Output the (X, Y) coordinate of the center of the cell containing the given text.  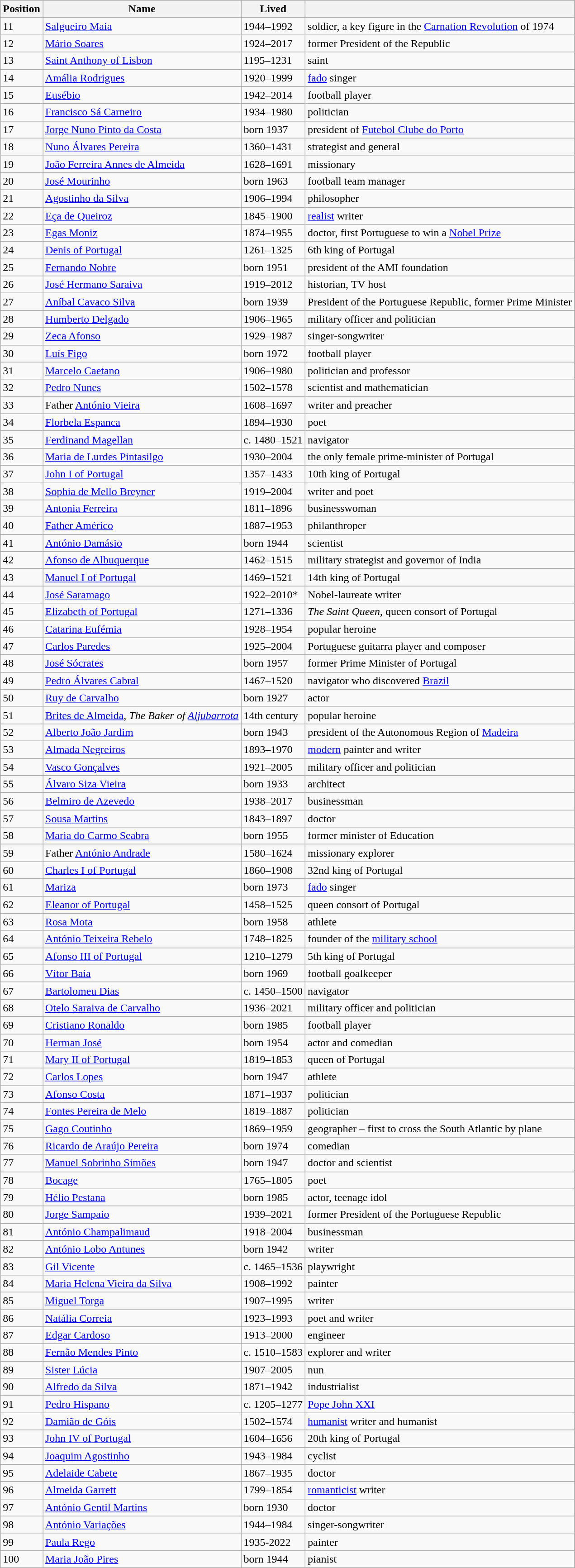
humanist writer and humanist (440, 1421)
Fernão Mendes Pinto (142, 1353)
Otelo Saraiva de Carvalho (142, 1008)
91 (22, 1404)
13 (22, 61)
1765–1805 (273, 1180)
Carlos Paredes (142, 646)
José Mourinho (142, 181)
47 (22, 646)
55 (22, 784)
José Hermano Saraiva (142, 285)
65 (22, 956)
Hélio Pestana (142, 1197)
35 (22, 439)
actor, teenage idol (440, 1197)
playwright (440, 1266)
1887–1953 (273, 526)
10th king of Portugal (440, 474)
born 1942 (273, 1249)
1943–1984 (273, 1456)
born 1972 (273, 353)
founder of the military school (440, 939)
former President of the Portuguese Republic (440, 1215)
44 (22, 595)
Father Américo (142, 526)
philanthroper (440, 526)
Francisco Sá Carneiro (142, 112)
António Gentil Martins (142, 1507)
94 (22, 1456)
6th king of Portugal (440, 250)
16 (22, 112)
president of Futebol Clube do Porto (440, 129)
Afonso III of Portugal (142, 956)
54 (22, 767)
1924–2017 (273, 43)
1748–1825 (273, 939)
31 (22, 371)
1357–1433 (273, 474)
1869–1959 (273, 1129)
The Saint Queen, queen consort of Portugal (440, 612)
born 1955 (273, 836)
70 (22, 1042)
78 (22, 1180)
96 (22, 1490)
32 (22, 388)
1867–1935 (273, 1473)
84 (22, 1283)
Jorge Nuno Pinto da Costa (142, 129)
John IV of Portugal (142, 1439)
99 (22, 1542)
Afonso Costa (142, 1094)
missionary (440, 164)
Position (22, 9)
Natália Correia (142, 1318)
John I of Portugal (142, 474)
born 1969 (273, 973)
soldier, a key figure in the Carnation Revolution of 1974 (440, 26)
born 1927 (273, 698)
95 (22, 1473)
President of the Portuguese Republic, former Prime Minister (440, 302)
Fernando Nobre (142, 267)
49 (22, 681)
Salgueiro Maia (142, 26)
19 (22, 164)
60 (22, 870)
military strategist and governor of India (440, 560)
c. 1450–1500 (273, 991)
António Lobo Antunes (142, 1249)
geographer – first to cross the South Atlantic by plane (440, 1129)
Father António Andrade (142, 853)
1906–1980 (273, 371)
1925–2004 (273, 646)
1467–1520 (273, 681)
1935-2022 (273, 1542)
56 (22, 801)
Alfredo da Silva (142, 1387)
Mariza (142, 887)
26 (22, 285)
77 (22, 1163)
doctor, first Portuguese to win a Nobel Prize (440, 233)
Cristiano Ronaldo (142, 1025)
22 (22, 216)
1928–1954 (273, 629)
51 (22, 715)
42 (22, 560)
50 (22, 698)
25 (22, 267)
81 (22, 1232)
72 (22, 1077)
Elizabeth of Portugal (142, 612)
76 (22, 1146)
football team manager (440, 181)
28 (22, 319)
1608–1697 (273, 405)
Pedro Álvares Cabral (142, 681)
1261–1325 (273, 250)
Egas Moniz (142, 233)
58 (22, 836)
88 (22, 1353)
1913–2000 (273, 1335)
1934–1980 (273, 112)
c. 1510–1583 (273, 1353)
18 (22, 147)
64 (22, 939)
Álvaro Siza Vieira (142, 784)
38 (22, 491)
Maria João Pires (142, 1559)
born 1963 (273, 181)
1860–1908 (273, 870)
Marcelo Caetano (142, 371)
Nobel-laureate writer (440, 595)
87 (22, 1335)
1939–2021 (273, 1215)
1908–1992 (273, 1283)
1799–1854 (273, 1490)
1458–1525 (273, 905)
48 (22, 663)
71 (22, 1060)
1930–2004 (273, 457)
1469–1521 (273, 577)
1819–1853 (273, 1060)
24 (22, 250)
born 1954 (273, 1042)
Mary II of Portugal (142, 1060)
Florbela Espanca (142, 422)
Mário Soares (142, 43)
born 1933 (273, 784)
86 (22, 1318)
100 (22, 1559)
39 (22, 509)
59 (22, 853)
20th king of Portugal (440, 1439)
António Variações (142, 1525)
1907–1995 (273, 1301)
29 (22, 336)
1921–2005 (273, 767)
Pedro Nunes (142, 388)
21 (22, 198)
1843–1897 (273, 819)
born 1958 (273, 922)
66 (22, 973)
writer and poet (440, 491)
born 1957 (273, 663)
nun (440, 1370)
61 (22, 887)
Nuno Álvares Pereira (142, 147)
scientist (440, 543)
79 (22, 1197)
1938–2017 (273, 801)
Edgar Cardoso (142, 1335)
37 (22, 474)
89 (22, 1370)
1462–1515 (273, 560)
1906–1994 (273, 198)
69 (22, 1025)
1210–1279 (273, 956)
Ricardo de Araújo Pereira (142, 1146)
born 1943 (273, 732)
1502–1574 (273, 1421)
1944–1984 (273, 1525)
15 (22, 95)
Pope John XXI (440, 1404)
40 (22, 526)
14 (22, 78)
46 (22, 629)
the only female prime-minister of Portugal (440, 457)
strategist and general (440, 147)
Portuguese guitarra player and composer (440, 646)
97 (22, 1507)
1360–1431 (273, 147)
businesswoman (440, 509)
98 (22, 1525)
António Champalimaud (142, 1232)
Paula Rego (142, 1542)
Charles I of Portugal (142, 870)
Catarina Eufémia (142, 629)
Lived (273, 9)
1936–2021 (273, 1008)
actor (440, 698)
Miguel Torga (142, 1301)
Pedro Hispano (142, 1404)
explorer and writer (440, 1353)
1929–1987 (273, 336)
11 (22, 26)
modern painter and writer (440, 749)
doctor and scientist (440, 1163)
27 (22, 302)
Bartolomeu Dias (142, 991)
actor and comedian (440, 1042)
João Ferreira Annes de Almeida (142, 164)
Eleanor of Portugal (142, 905)
Manuel I of Portugal (142, 577)
82 (22, 1249)
Afonso de Albuquerque (142, 560)
navigator who discovered Brazil (440, 681)
1502–1578 (273, 388)
73 (22, 1094)
1942–2014 (273, 95)
queen consort of Portugal (440, 905)
scientist and mathematician (440, 388)
saint (440, 61)
president of the Autonomous Region of Madeira (440, 732)
born 1973 (273, 887)
Ruy de Carvalho (142, 698)
12 (22, 43)
politician and professor (440, 371)
45 (22, 612)
36 (22, 457)
born 1937 (273, 129)
Joaquim Agostinho (142, 1456)
1919–2012 (273, 285)
Sophia de Mello Breyner (142, 491)
1922–2010* (273, 595)
33 (22, 405)
Adelaide Cabete (142, 1473)
Vasco Gonçalves (142, 767)
80 (22, 1215)
1871–1937 (273, 1094)
1923–1993 (273, 1318)
90 (22, 1387)
Ferdinand Magellan (142, 439)
Bocage (142, 1180)
34 (22, 422)
75 (22, 1129)
queen of Portugal (440, 1060)
1271–1336 (273, 612)
Manuel Sobrinho Simões (142, 1163)
Denis of Portugal (142, 250)
23 (22, 233)
c. 1465–1536 (273, 1266)
Gil Vicente (142, 1266)
52 (22, 732)
football goalkeeper (440, 973)
José Sócrates (142, 663)
Jorge Sampaio (142, 1215)
philosopher (440, 198)
Eça de Queiroz (142, 216)
romanticist writer (440, 1490)
former Prime Minister of Portugal (440, 663)
Saint Anthony of Lisbon (142, 61)
Rosa Mota (142, 922)
former minister of Education (440, 836)
realist writer (440, 216)
14th king of Portugal (440, 577)
Aníbal Cavaco Silva (142, 302)
born 1939 (273, 302)
president of the AMI foundation (440, 267)
Belmiro de Azevedo (142, 801)
41 (22, 543)
c. 1480–1521 (273, 439)
António Teixeira Rebelo (142, 939)
Damião de Góis (142, 1421)
Sousa Martins (142, 819)
1920–1999 (273, 78)
1919–2004 (273, 491)
Alberto João Jardim (142, 732)
92 (22, 1421)
62 (22, 905)
1195–1231 (273, 61)
born 1951 (273, 267)
68 (22, 1008)
14th century (273, 715)
writer and preacher (440, 405)
missionary explorer (440, 853)
cyclist (440, 1456)
architect (440, 784)
Antonia Ferreira (142, 509)
pianist (440, 1559)
Maria Helena Vieira da Silva (142, 1283)
Gago Coutinho (142, 1129)
Humberto Delgado (142, 319)
1918–2004 (273, 1232)
1907–2005 (273, 1370)
1580–1624 (273, 853)
83 (22, 1266)
17 (22, 129)
Fontes Pereira de Melo (142, 1111)
63 (22, 922)
Father António Vieira (142, 405)
74 (22, 1111)
32nd king of Portugal (440, 870)
engineer (440, 1335)
1845–1900 (273, 216)
1604–1656 (273, 1439)
Maria do Carmo Seabra (142, 836)
Vítor Baía (142, 973)
1819–1887 (273, 1111)
José Saramago (142, 595)
António Damásio (142, 543)
comedian (440, 1146)
5th king of Portugal (440, 956)
1628–1691 (273, 164)
born 1930 (273, 1507)
historian, TV host (440, 285)
Luís Figo (142, 353)
43 (22, 577)
93 (22, 1439)
1944–1992 (273, 26)
Almada Negreiros (142, 749)
20 (22, 181)
Herman José (142, 1042)
Amália Rodrigues (142, 78)
1906–1965 (273, 319)
Brites de Almeida, The Baker of Aljubarrota (142, 715)
1871–1942 (273, 1387)
Eusébio (142, 95)
poet and writer (440, 1318)
former President of the Republic (440, 43)
53 (22, 749)
1811–1896 (273, 509)
Carlos Lopes (142, 1077)
1874–1955 (273, 233)
born 1974 (273, 1146)
Sister Lúcia (142, 1370)
c. 1205–1277 (273, 1404)
Agostinho da Silva (142, 198)
30 (22, 353)
Name (142, 9)
67 (22, 991)
57 (22, 819)
1894–1930 (273, 422)
Zeca Afonso (142, 336)
Almeida Garrett (142, 1490)
Maria de Lurdes Pintasilgo (142, 457)
85 (22, 1301)
1893–1970 (273, 749)
industrialist (440, 1387)
